Capture the cell that displays the provided text and extract its (x, y) central coordinate. 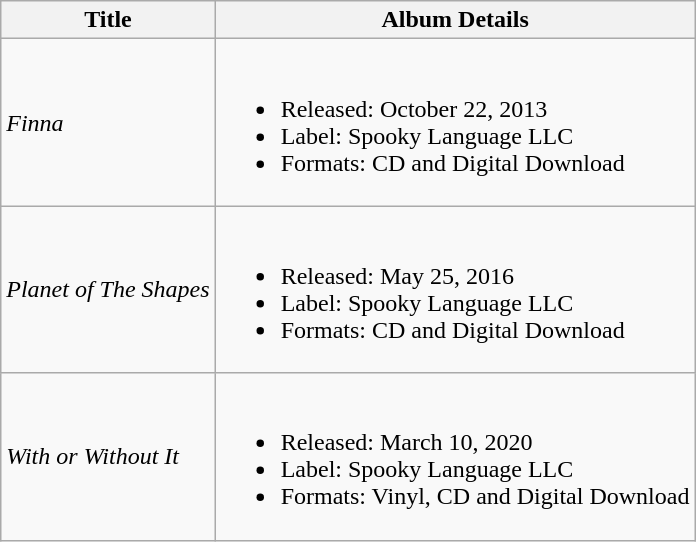
Released: October 22, 2013Label: Spooky Language LLCFormats: CD and Digital Download (455, 122)
Album Details (455, 20)
Released: March 10, 2020Label: Spooky Language LLCFormats: Vinyl, CD and Digital Download (455, 456)
Released: May 25, 2016Label: Spooky Language LLCFormats: CD and Digital Download (455, 290)
Planet of The Shapes (108, 290)
Finna (108, 122)
Title (108, 20)
With or Without It (108, 456)
